For the text-containing cell, return its midpoint in (X, Y) coordinate format. 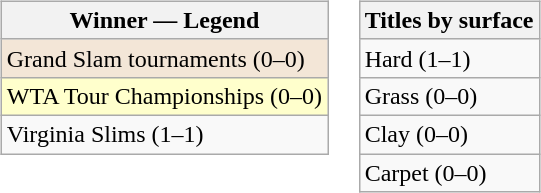
Grand Slam tournaments (0–0) (164, 58)
Clay (0–0) (449, 134)
Hard (1–1) (449, 58)
Carpet (0–0) (449, 173)
Titles by surface (449, 20)
Winner — Legend (164, 20)
WTA Tour Championships (0–0) (164, 96)
Virginia Slims (1–1) (164, 134)
Grass (0–0) (449, 96)
